Scan for the cell matching the given text and deliver its [X, Y] coordinate at center. 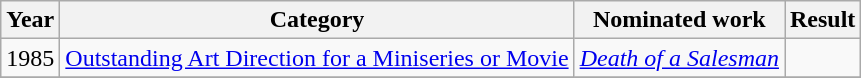
Death of a Salesman [679, 58]
Year [30, 20]
Outstanding Art Direction for a Miniseries or Movie [317, 58]
Nominated work [679, 20]
Result [822, 20]
1985 [30, 58]
Category [317, 20]
